Identify which cell holds the provided text, then report its (x, y) central coordinate. 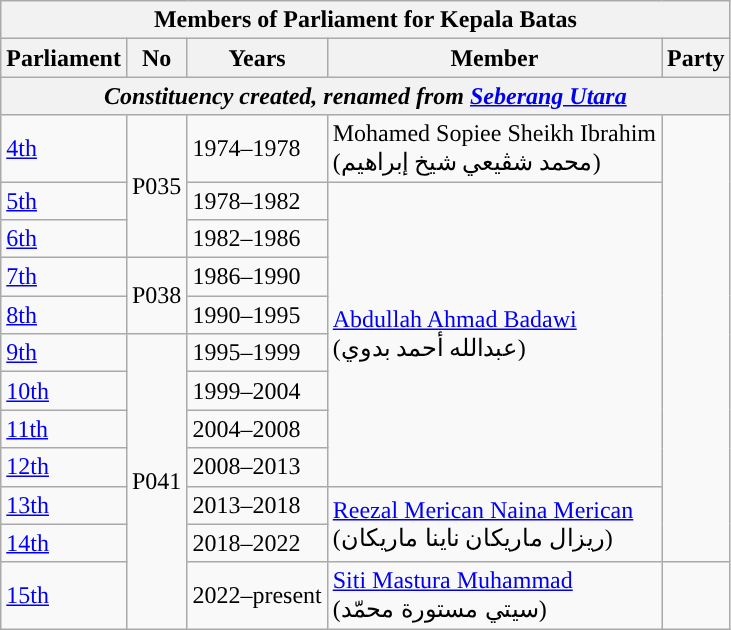
Parliament (64, 58)
Mohamed Sopiee Sheikh Ibrahim (محمد شڤيعي شيخ إبراهيم) (494, 148)
11th (64, 429)
Years (257, 58)
Abdullah Ahmad Badawi (عبدالله أحمد بدوي) (494, 334)
8th (64, 315)
10th (64, 391)
1990–1995 (257, 315)
P041 (156, 482)
4th (64, 148)
13th (64, 505)
Reezal Merican Naina Merican (ريزال ماريکان ناينا ماريکان) (494, 524)
1974–1978 (257, 148)
1995–1999 (257, 353)
7th (64, 277)
P038 (156, 296)
1978–1982 (257, 201)
Member (494, 58)
2013–2018 (257, 505)
2018–2022 (257, 543)
9th (64, 353)
No (156, 58)
Constituency created, renamed from Seberang Utara (366, 96)
Party (696, 58)
1999–2004 (257, 391)
2004–2008 (257, 429)
P035 (156, 186)
15th (64, 596)
2008–2013 (257, 467)
Siti Mastura Muhammad(سيتي مستورة محمّد) (494, 596)
14th (64, 543)
12th (64, 467)
Members of Parliament for Kepala Batas (366, 20)
5th (64, 201)
2022–present (257, 596)
1986–1990 (257, 277)
6th (64, 239)
1982–1986 (257, 239)
